Return the (X, Y) coordinate for the center point of the cell that contains the specified text.  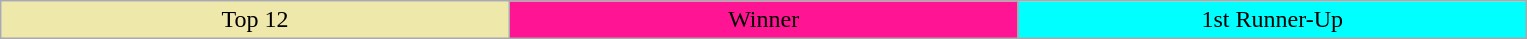
1st Runner-Up (1272, 20)
Winner (764, 20)
Top 12 (256, 20)
